Identify which cell holds the provided text, then report its [X, Y] central coordinate. 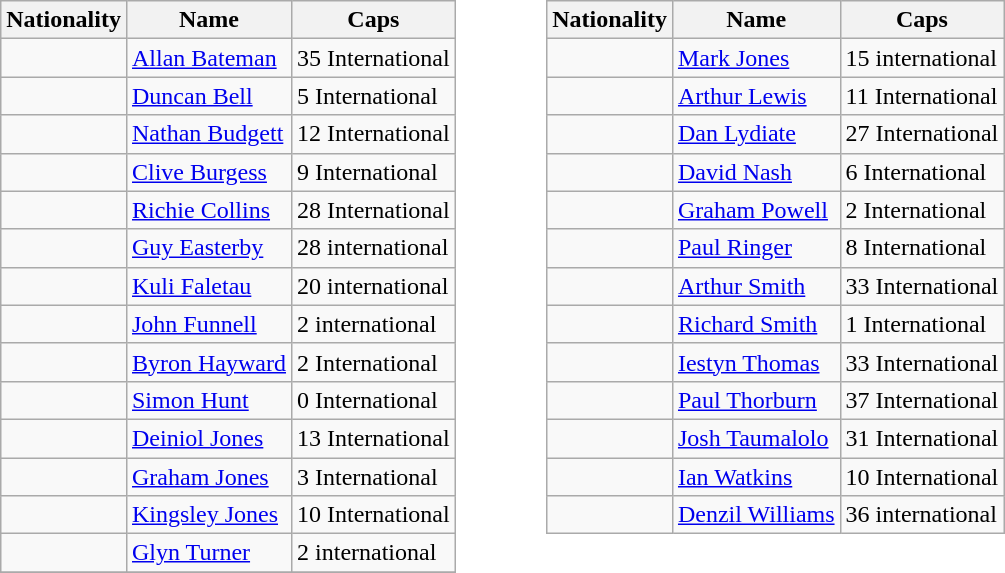
12 International [374, 134]
15 international [922, 58]
8 International [922, 248]
13 International [374, 438]
0 International [374, 400]
20 international [374, 286]
28 International [374, 210]
31 International [922, 438]
Allan Bateman [208, 58]
36 international [922, 515]
Ian Watkins [756, 477]
Kingsley Jones [208, 515]
37 International [922, 400]
5 International [374, 96]
John Funnell [208, 324]
Denzil Williams [756, 515]
Kuli Faletau [208, 286]
3 International [374, 477]
Glyn Turner [208, 553]
Byron Hayward [208, 362]
Graham Jones [208, 477]
28 international [374, 248]
Deiniol Jones [208, 438]
Duncan Bell [208, 96]
Arthur Lewis [756, 96]
27 International [922, 134]
Guy Easterby [208, 248]
Nathan Budgett [208, 134]
Arthur Smith [756, 286]
Paul Thorburn [756, 400]
Dan Lydiate [756, 134]
Josh Taumalolo [756, 438]
11 International [922, 96]
Paul Ringer [756, 248]
9 International [374, 172]
6 International [922, 172]
Graham Powell [756, 210]
Iestyn Thomas [756, 362]
Clive Burgess [208, 172]
35 International [374, 58]
Simon Hunt [208, 400]
Mark Jones [756, 58]
David Nash [756, 172]
1 International [922, 324]
Richie Collins [208, 210]
Richard Smith [756, 324]
